Capture the cell that displays the provided text and extract its [x, y] central coordinate. 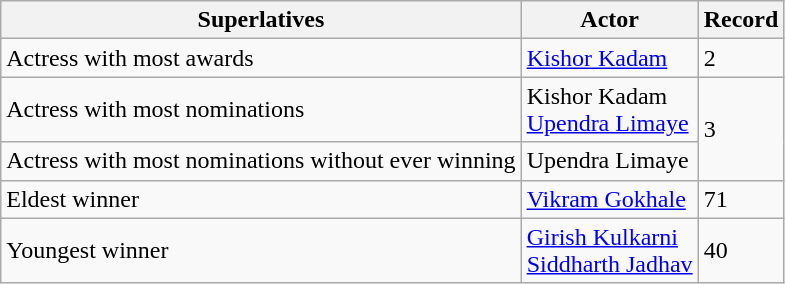
Actress with most nominations without ever winning [261, 161]
Actor [610, 20]
71 [741, 199]
Eldest winner [261, 199]
40 [741, 250]
Kishor KadamUpendra Limaye [610, 110]
Youngest winner [261, 250]
Actress with most awards [261, 58]
3 [741, 128]
Superlatives [261, 20]
Actress with most nominations [261, 110]
Girish Kulkarni Siddharth Jadhav [610, 250]
Record [741, 20]
Kishor Kadam [610, 58]
2 [741, 58]
Upendra Limaye [610, 161]
Vikram Gokhale [610, 199]
